Find where the given text appears and provide that cell's center as [x, y] coordinate. 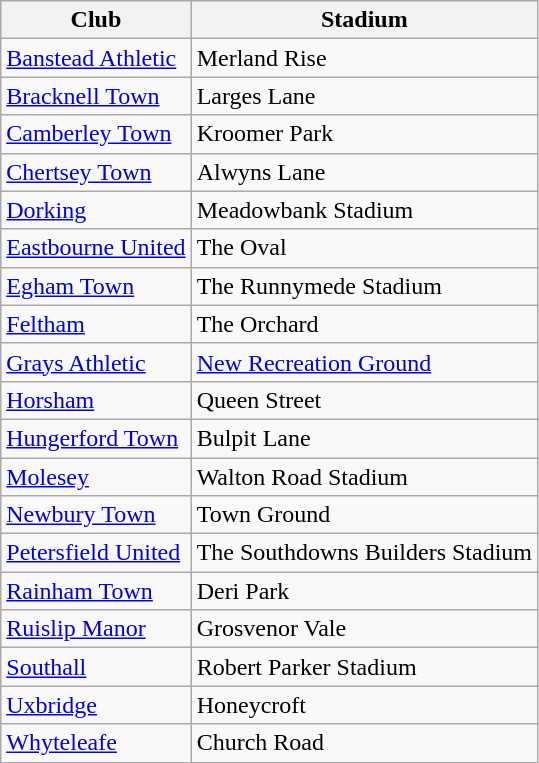
Southall [96, 667]
Ruislip Manor [96, 629]
New Recreation Ground [364, 362]
Robert Parker Stadium [364, 667]
The Orchard [364, 324]
Horsham [96, 400]
Camberley Town [96, 134]
Eastbourne United [96, 248]
Bulpit Lane [364, 438]
Banstead Athletic [96, 58]
Town Ground [364, 515]
Honeycroft [364, 705]
Deri Park [364, 591]
Chertsey Town [96, 172]
Queen Street [364, 400]
Alwyns Lane [364, 172]
Grosvenor Vale [364, 629]
Club [96, 20]
The Runnymede Stadium [364, 286]
Stadium [364, 20]
Larges Lane [364, 96]
Meadowbank Stadium [364, 210]
Molesey [96, 477]
Newbury Town [96, 515]
Grays Athletic [96, 362]
Egham Town [96, 286]
Uxbridge [96, 705]
Petersfield United [96, 553]
Dorking [96, 210]
The Oval [364, 248]
Church Road [364, 743]
Feltham [96, 324]
Merland Rise [364, 58]
The Southdowns Builders Stadium [364, 553]
Rainham Town [96, 591]
Walton Road Stadium [364, 477]
Kroomer Park [364, 134]
Bracknell Town [96, 96]
Whyteleafe [96, 743]
Hungerford Town [96, 438]
